Capture the cell that displays the provided text and extract its [x, y] central coordinate. 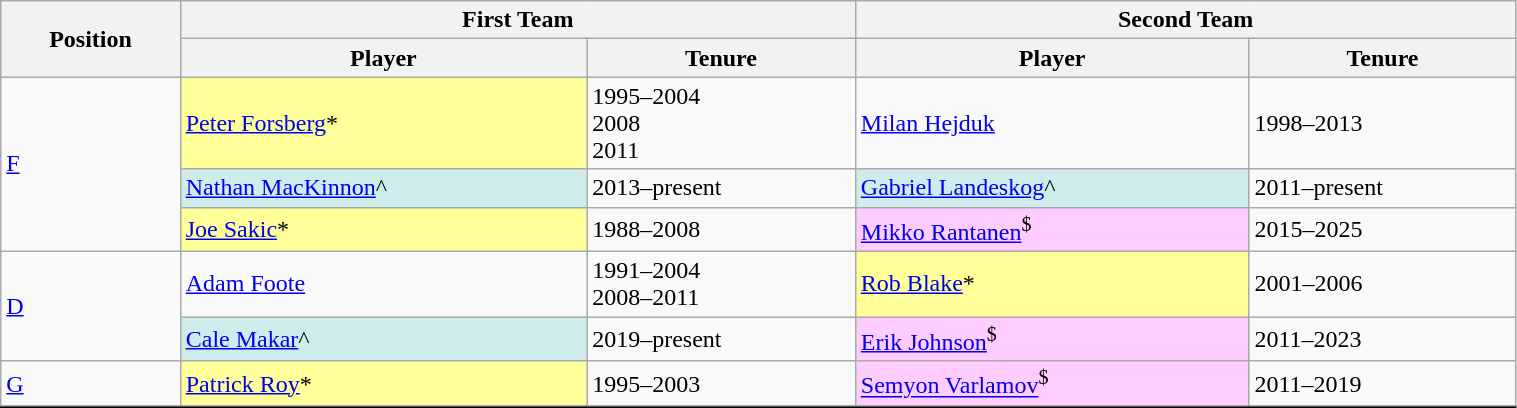
Cale Makar^ [383, 340]
Joe Sakic* [383, 230]
1995–2003 [722, 384]
Adam Foote [383, 284]
Gabriel Landeskog^ [1052, 188]
Peter Forsberg* [383, 123]
Nathan MacKinnon^ [383, 188]
Position [90, 39]
2011–2019 [1382, 384]
First Team [518, 20]
Semyon Varlamov$ [1052, 384]
D [90, 307]
G [90, 384]
Erik Johnson$ [1052, 340]
2013–present [722, 188]
Second Team [1186, 20]
Mikko Rantanen$ [1052, 230]
1995–200420082011 [722, 123]
1991–20042008–2011 [722, 284]
1998–2013 [1382, 123]
Milan Hejduk [1052, 123]
2015–2025 [1382, 230]
F [90, 164]
2001–2006 [1382, 284]
Patrick Roy* [383, 384]
2011–present [1382, 188]
2011–2023 [1382, 340]
Rob Blake* [1052, 284]
2019–present [722, 340]
1988–2008 [722, 230]
